Find where the given text appears and provide that cell's center as [x, y] coordinate. 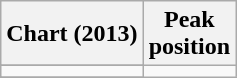
Peakposition [189, 34]
Chart (2013) [72, 34]
